Identify which cell holds the provided text, then report its [x, y] central coordinate. 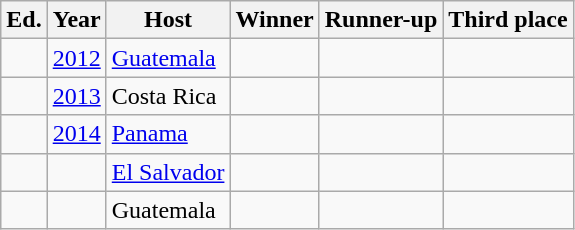
2014 [76, 134]
Winner [274, 20]
Host [168, 20]
Ed. [24, 20]
Runner-up [381, 20]
El Salvador [168, 172]
Third place [508, 20]
2013 [76, 96]
Costa Rica [168, 96]
2012 [76, 58]
Panama [168, 134]
Year [76, 20]
